Extract the [x, y] coordinate from the center of the cell holding the provided text.  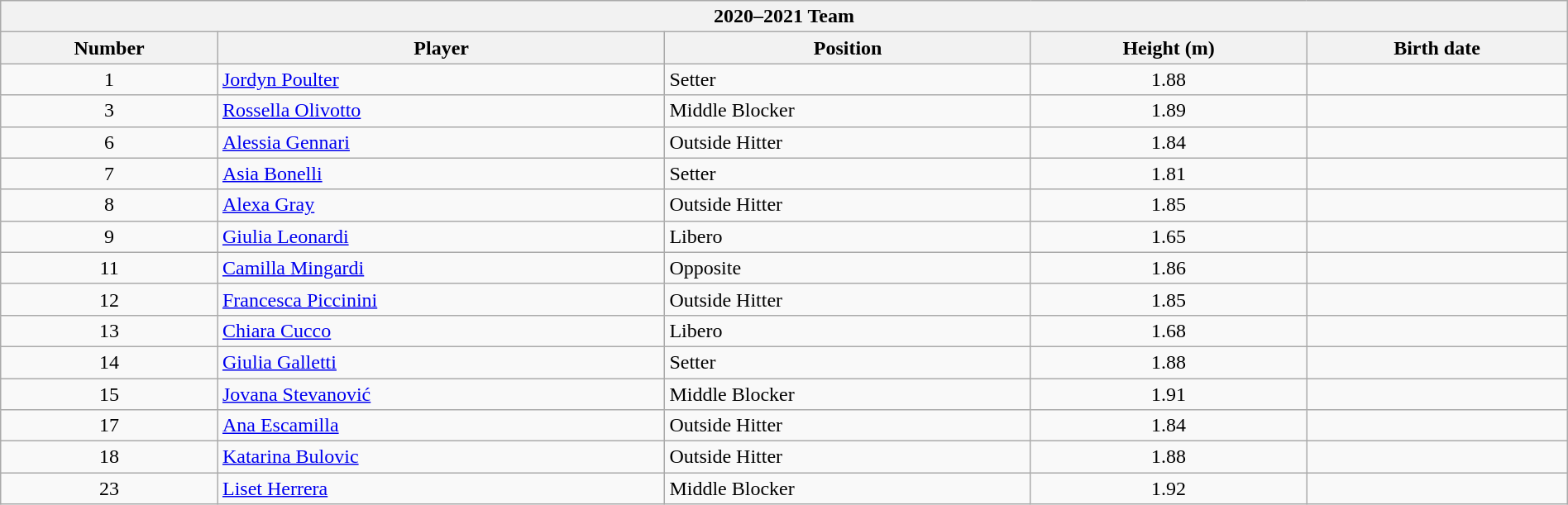
Jovana Stevanović [441, 394]
6 [109, 142]
Alessia Gennari [441, 142]
1.92 [1168, 488]
17 [109, 426]
Height (m) [1168, 48]
1.65 [1168, 236]
14 [109, 362]
Giulia Leonardi [441, 236]
Birth date [1437, 48]
1.68 [1168, 331]
13 [109, 331]
7 [109, 174]
Francesca Piccinini [441, 299]
Asia Bonelli [441, 174]
2020–2021 Team [784, 17]
Opposite [848, 268]
1.89 [1168, 111]
Alexa Gray [441, 205]
Ana Escamilla [441, 426]
11 [109, 268]
8 [109, 205]
Position [848, 48]
23 [109, 488]
Camilla Mingardi [441, 268]
1.81 [1168, 174]
Chiara Cucco [441, 331]
Rossella Olivotto [441, 111]
3 [109, 111]
9 [109, 236]
Jordyn Poulter [441, 79]
1 [109, 79]
Number [109, 48]
Player [441, 48]
1.91 [1168, 394]
12 [109, 299]
15 [109, 394]
1.86 [1168, 268]
18 [109, 457]
Katarina Bulovic [441, 457]
Liset Herrera [441, 488]
Giulia Galletti [441, 362]
